Determine the [X, Y] coordinate at the center of the cell enclosing the given text.  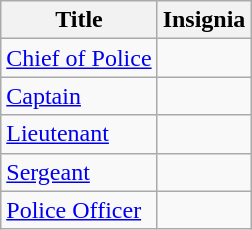
Lieutenant [79, 134]
Sergeant [79, 172]
Insignia [204, 20]
Police Officer [79, 210]
Chief of Police [79, 58]
Captain [79, 96]
Title [79, 20]
